Extract the [X, Y] coordinate from the center of the cell holding the provided text.  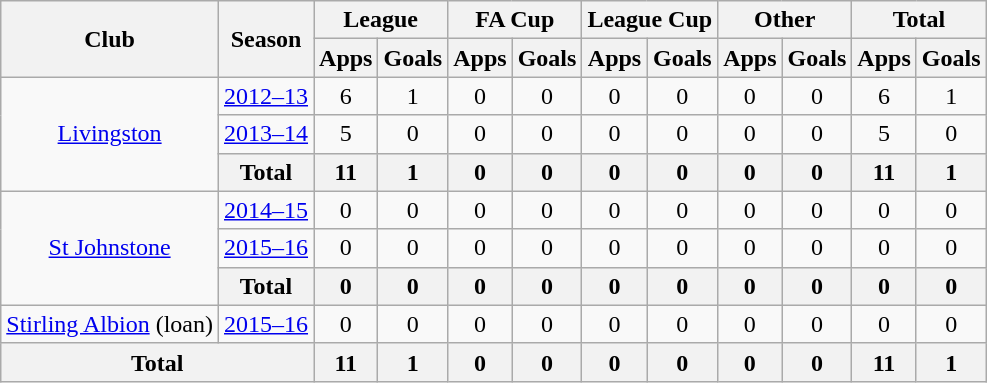
Club [110, 39]
2013–14 [266, 134]
Season [266, 39]
Livingston [110, 134]
2012–13 [266, 96]
Stirling Albion (loan) [110, 324]
League [381, 20]
St Johnstone [110, 248]
League Cup [650, 20]
2014–15 [266, 210]
Other [785, 20]
FA Cup [515, 20]
